Provide the [x, y] coordinate of the cell's center where the given text is located.  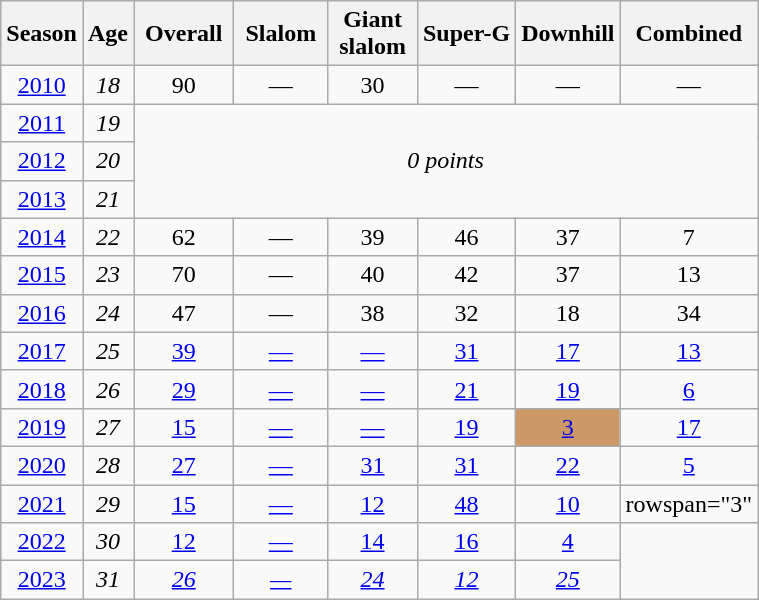
2017 [42, 351]
Slalom [281, 34]
2010 [42, 85]
2014 [42, 237]
Season [42, 34]
2022 [42, 542]
Super-G [466, 34]
Overall [184, 34]
2023 [42, 580]
2019 [42, 427]
28 [108, 465]
2018 [42, 389]
2015 [42, 275]
5 [689, 465]
47 [184, 313]
2012 [42, 161]
4 [568, 542]
70 [184, 275]
0 points [446, 161]
rowspan="3" [689, 503]
Downhill [568, 34]
23 [108, 275]
2013 [42, 199]
6 [689, 389]
10 [568, 503]
48 [466, 503]
34 [689, 313]
32 [466, 313]
Age [108, 34]
2011 [42, 123]
16 [466, 542]
38 [373, 313]
40 [373, 275]
2020 [42, 465]
Combined [689, 34]
Giant slalom [373, 34]
2016 [42, 313]
20 [108, 161]
14 [373, 542]
46 [466, 237]
2021 [42, 503]
42 [466, 275]
62 [184, 237]
7 [689, 237]
90 [184, 85]
3 [568, 427]
